Capture the cell that displays the provided text and extract its [x, y] central coordinate. 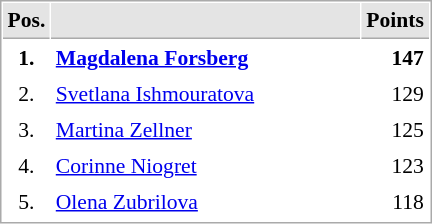
4. [26, 165]
123 [396, 165]
Magdalena Forsberg [206, 57]
Martina Zellner [206, 129]
118 [396, 201]
147 [396, 57]
Pos. [26, 21]
125 [396, 129]
2. [26, 93]
3. [26, 129]
1. [26, 57]
Points [396, 21]
Olena Zubrilova [206, 201]
Corinne Niogret [206, 165]
Svetlana Ishmouratova [206, 93]
129 [396, 93]
5. [26, 201]
